Identify which cell holds the provided text, then report its (X, Y) central coordinate. 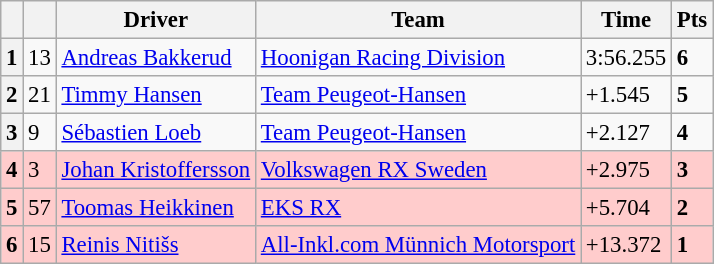
+13.372 (626, 245)
+2.127 (626, 133)
Volkswagen RX Sweden (418, 170)
Driver (156, 20)
Andreas Bakkerud (156, 58)
All-Inkl.com Münnich Motorsport (418, 245)
+5.704 (626, 208)
57 (40, 208)
13 (40, 58)
+2.975 (626, 170)
Pts (692, 20)
3:56.255 (626, 58)
Hoonigan Racing Division (418, 58)
Reinis Nitišs (156, 245)
15 (40, 245)
9 (40, 133)
Time (626, 20)
Toomas Heikkinen (156, 208)
+1.545 (626, 95)
EKS RX (418, 208)
Team (418, 20)
Timmy Hansen (156, 95)
21 (40, 95)
Sébastien Loeb (156, 133)
Johan Kristoffersson (156, 170)
